From the cell containing the given text, extract its center point as [x, y] coordinate. 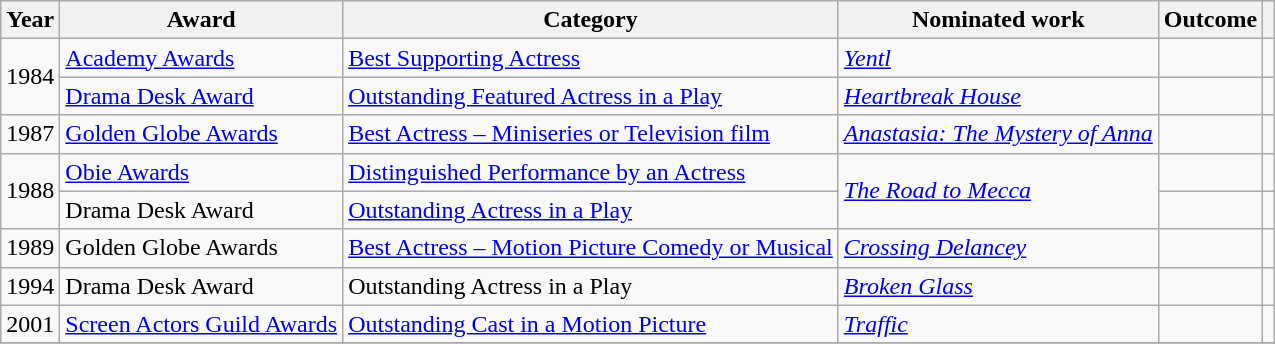
Screen Actors Guild Awards [202, 324]
Academy Awards [202, 58]
1988 [30, 191]
Distinguished Performance by an Actress [591, 172]
Obie Awards [202, 172]
Category [591, 20]
Award [202, 20]
1984 [30, 77]
1987 [30, 134]
Best Supporting Actress [591, 58]
Best Actress – Miniseries or Television film [591, 134]
Anastasia: The Mystery of Anna [998, 134]
Outstanding Featured Actress in a Play [591, 96]
1994 [30, 286]
Year [30, 20]
1989 [30, 248]
Nominated work [998, 20]
The Road to Mecca [998, 191]
Outstanding Cast in a Motion Picture [591, 324]
Best Actress – Motion Picture Comedy or Musical [591, 248]
Heartbreak House [998, 96]
Broken Glass [998, 286]
Yentl [998, 58]
Crossing Delancey [998, 248]
Outcome [1210, 20]
Traffic [998, 324]
2001 [30, 324]
